From the cell containing the given text, extract its center point as (X, Y) coordinate. 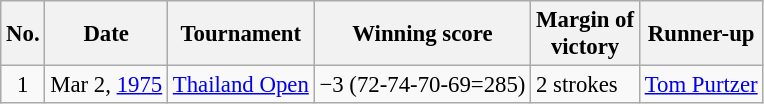
No. (23, 34)
Mar 2, 1975 (106, 85)
2 strokes (586, 85)
Tom Purtzer (701, 85)
Date (106, 34)
−3 (72-74-70-69=285) (422, 85)
Thailand Open (240, 85)
Tournament (240, 34)
Margin ofvictory (586, 34)
Winning score (422, 34)
Runner-up (701, 34)
1 (23, 85)
